Identify which cell holds the provided text, then report its [x, y] central coordinate. 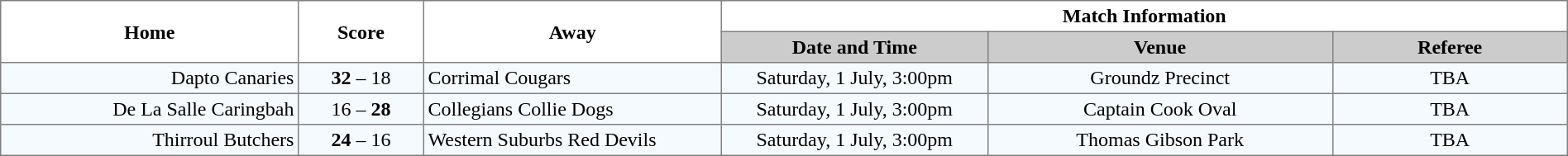
Captain Cook Oval [1159, 109]
Date and Time [854, 47]
Home [150, 31]
Groundz Precinct [1159, 78]
16 – 28 [361, 109]
Score [361, 31]
Referee [1450, 47]
32 – 18 [361, 78]
Dapto Canaries [150, 78]
De La Salle Caringbah [150, 109]
Thirroul Butchers [150, 140]
Collegians Collie Dogs [572, 109]
Away [572, 31]
24 – 16 [361, 140]
Venue [1159, 47]
Match Information [1145, 17]
Corrimal Cougars [572, 78]
Thomas Gibson Park [1159, 140]
Western Suburbs Red Devils [572, 140]
